Detect which cell encompasses the target text, then output its (X, Y) center coordinate. 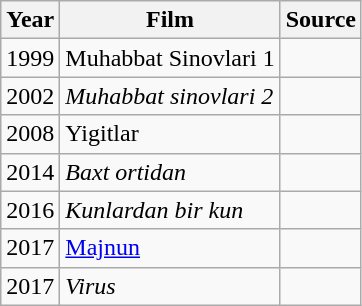
2002 (30, 96)
2008 (30, 134)
2014 (30, 172)
Source (320, 20)
Yigitlar (170, 134)
Film (170, 20)
2016 (30, 210)
1999 (30, 58)
Kunlardan bir kun (170, 210)
Virus (170, 286)
Muhabbat sinovlari 2 (170, 96)
Baxt ortidan (170, 172)
Muhabbat Sinovlari 1 (170, 58)
Year (30, 20)
Majnun (170, 248)
